Determine the (X, Y) coordinate at the center of the cell enclosing the given text.  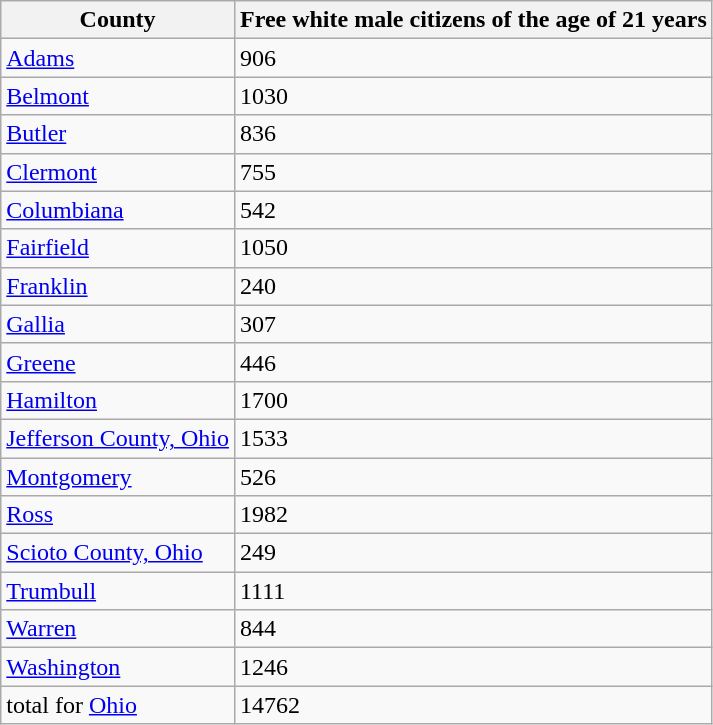
844 (473, 629)
240 (473, 286)
906 (473, 58)
1246 (473, 667)
Jefferson County, Ohio (118, 438)
Fairfield (118, 248)
Butler (118, 134)
526 (473, 477)
Washington (118, 667)
Warren (118, 629)
446 (473, 362)
Montgomery (118, 477)
1111 (473, 591)
Franklin (118, 286)
1050 (473, 248)
Gallia (118, 324)
County (118, 20)
307 (473, 324)
Hamilton (118, 400)
Greene (118, 362)
Ross (118, 515)
Belmont (118, 96)
Free white male citizens of the age of 21 years (473, 20)
Trumbull (118, 591)
total for Ohio (118, 705)
Clermont (118, 172)
Columbiana (118, 210)
836 (473, 134)
1030 (473, 96)
1982 (473, 515)
1700 (473, 400)
1533 (473, 438)
542 (473, 210)
755 (473, 172)
Adams (118, 58)
14762 (473, 705)
249 (473, 553)
Scioto County, Ohio (118, 553)
